Identify which cell holds the provided text, then report its (x, y) central coordinate. 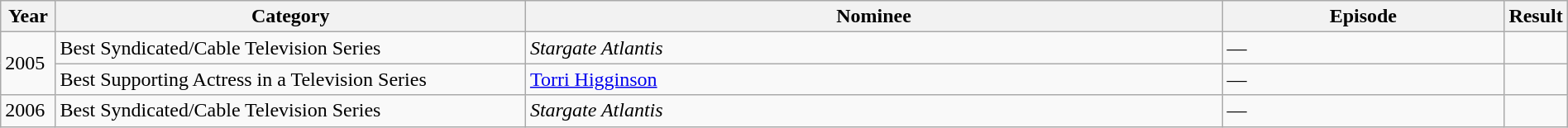
Year (28, 17)
Best Supporting Actress in a Television Series (290, 79)
2005 (28, 64)
Category (290, 17)
Episode (1363, 17)
Result (1536, 17)
Torri Higginson (873, 79)
Nominee (873, 17)
2006 (28, 111)
